Determine the (X, Y) coordinate at the center of the cell enclosing the given text.  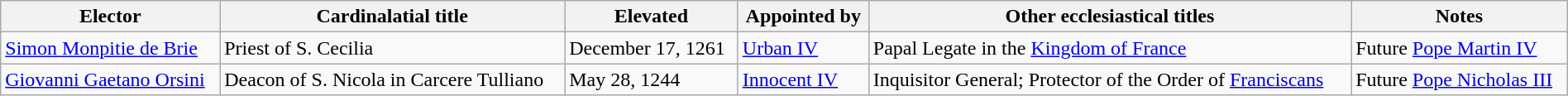
Simon Monpitie de Brie (111, 48)
Urban IV (803, 48)
Elector (111, 17)
Innocent IV (803, 79)
Giovanni Gaetano Orsini (111, 79)
Deacon of S. Nicola in Carcere Tulliano (392, 79)
Future Pope Martin IV (1460, 48)
Cardinalatial title (392, 17)
December 17, 1261 (652, 48)
May 28, 1244 (652, 79)
Notes (1460, 17)
Future Pope Nicholas III (1460, 79)
Elevated (652, 17)
Inquisitor General; Protector of the Order of Franciscans (1110, 79)
Other ecclesiastical titles (1110, 17)
Priest of S. Cecilia (392, 48)
Papal Legate in the Kingdom of France (1110, 48)
Appointed by (803, 17)
